Search for the cell housing the specified text and yield its (x, y) center coordinate. 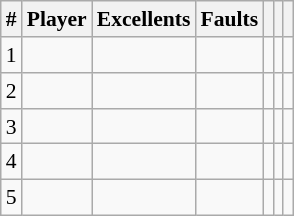
1 (12, 55)
Excellents (144, 19)
4 (12, 162)
Player (57, 19)
Faults (229, 19)
2 (12, 91)
# (12, 19)
3 (12, 126)
5 (12, 197)
